Scan for the cell matching the given text and deliver its [x, y] coordinate at center. 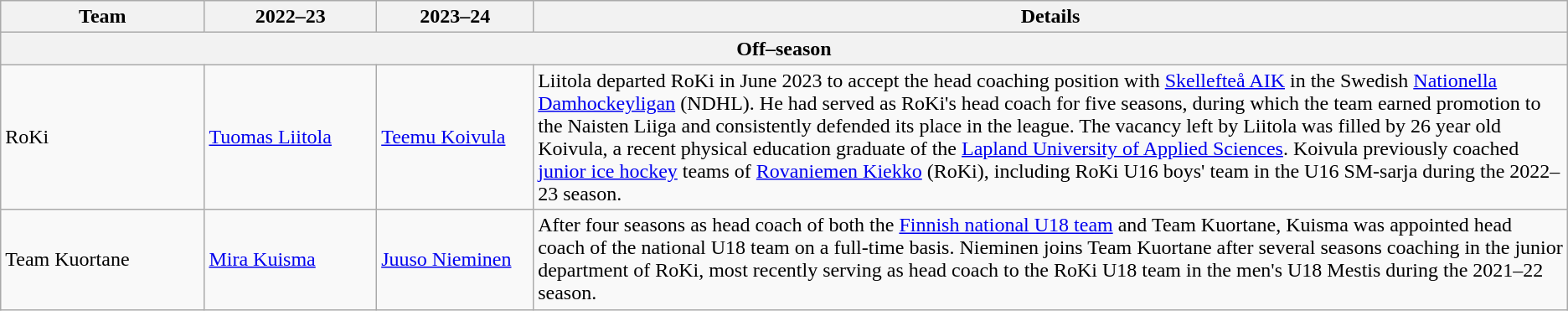
Juuso Nieminen [456, 260]
Mira Kuisma [291, 260]
RoKi [102, 137]
Off–season [784, 49]
Details [1050, 17]
Team [102, 17]
Teemu Koivula [456, 137]
2022–23 [291, 17]
Team Kuortane [102, 260]
2023–24 [456, 17]
Tuomas Liitola [291, 137]
